Detect which cell encompasses the target text, then output its [X, Y] center coordinate. 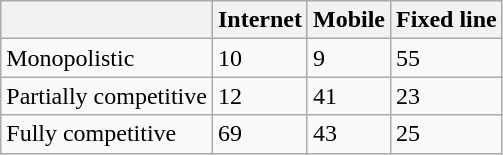
9 [348, 58]
23 [447, 96]
41 [348, 96]
Fully competitive [107, 134]
Fixed line [447, 20]
Monopolistic [107, 58]
Partially competitive [107, 96]
12 [260, 96]
55 [447, 58]
43 [348, 134]
25 [447, 134]
Internet [260, 20]
69 [260, 134]
10 [260, 58]
Mobile [348, 20]
